Output the (x, y) coordinate of the center of the cell containing the given text.  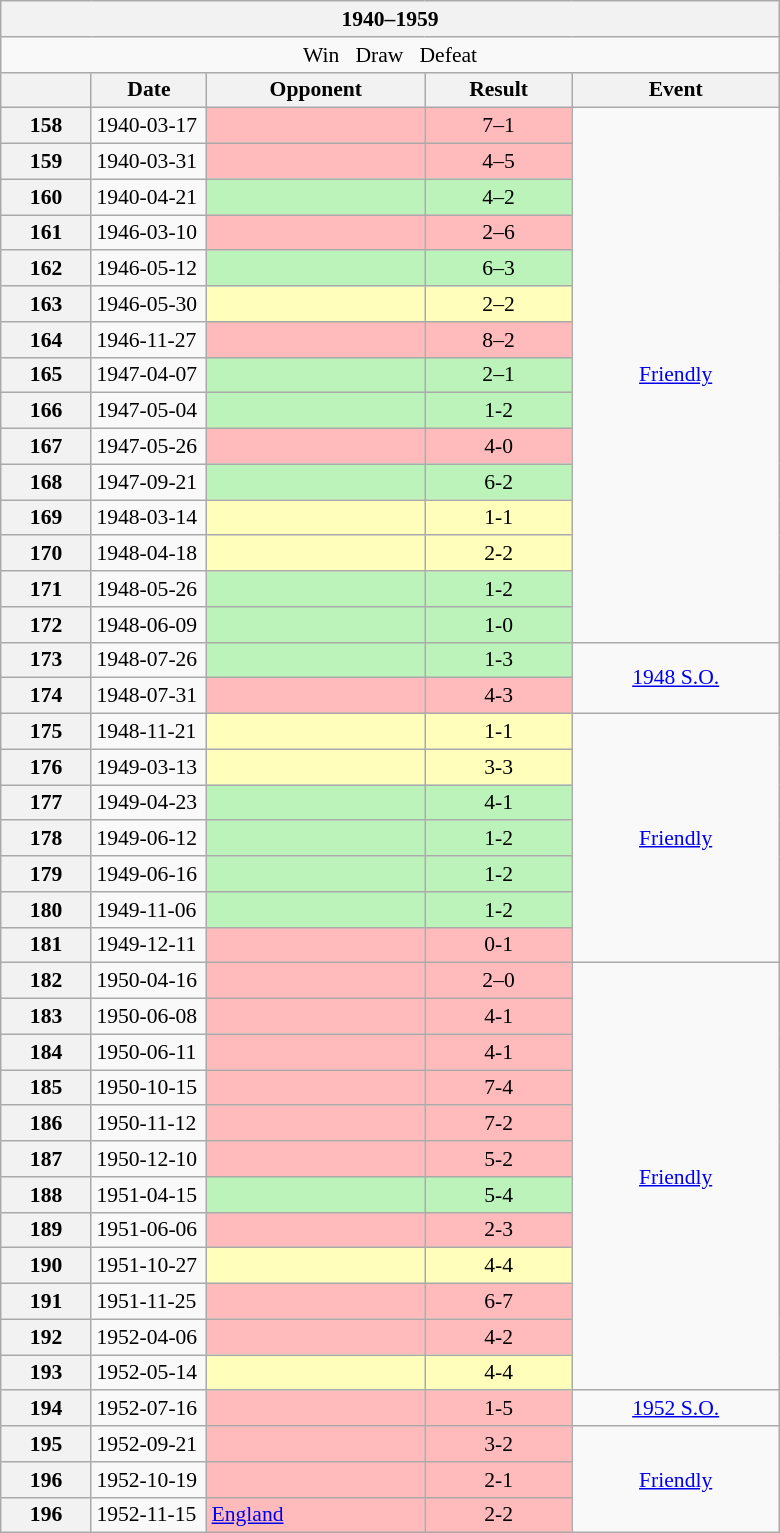
170 (46, 554)
1946-05-30 (148, 304)
3-2 (498, 1444)
1946-11-27 (148, 340)
7-2 (498, 1124)
166 (46, 411)
5-2 (498, 1159)
4–5 (498, 162)
2–2 (498, 304)
172 (46, 625)
1951-06-06 (148, 1230)
179 (46, 874)
1950-11-12 (148, 1124)
6-7 (498, 1302)
8–2 (498, 340)
6–3 (498, 269)
1947-09-21 (148, 482)
1952-05-14 (148, 1373)
Opponent (316, 90)
1-5 (498, 1409)
1952-04-06 (148, 1337)
195 (46, 1444)
1948-07-26 (148, 660)
4-2 (498, 1337)
191 (46, 1302)
2-3 (498, 1230)
1947-05-26 (148, 447)
164 (46, 340)
176 (46, 767)
1948-03-14 (148, 518)
1951-10-27 (148, 1266)
1952-07-16 (148, 1409)
1949-04-23 (148, 803)
1948-05-26 (148, 589)
1-0 (498, 625)
1948-06-09 (148, 625)
Result (498, 90)
4-3 (498, 696)
184 (46, 1052)
1947-05-04 (148, 411)
1948 S.O. (676, 678)
1940-03-17 (148, 126)
1949-12-11 (148, 945)
0-1 (498, 945)
1947-04-07 (148, 375)
1952-10-19 (148, 1480)
4–2 (498, 197)
1949-11-06 (148, 910)
173 (46, 660)
1950-06-08 (148, 1017)
2–1 (498, 375)
1950-12-10 (148, 1159)
4-0 (498, 447)
192 (46, 1337)
183 (46, 1017)
1948-11-21 (148, 732)
185 (46, 1088)
167 (46, 447)
1949-06-16 (148, 874)
1940–1959 (390, 19)
169 (46, 518)
1940-04-21 (148, 197)
6-2 (498, 482)
England (316, 1515)
186 (46, 1124)
171 (46, 589)
159 (46, 162)
194 (46, 1409)
Event (676, 90)
1946-03-10 (148, 233)
1950-10-15 (148, 1088)
174 (46, 696)
Date (148, 90)
Win Draw Defeat (390, 55)
189 (46, 1230)
168 (46, 482)
1950-04-16 (148, 981)
193 (46, 1373)
1940-03-31 (148, 162)
182 (46, 981)
1950-06-11 (148, 1052)
1952 S.O. (676, 1409)
177 (46, 803)
2–0 (498, 981)
1949-03-13 (148, 767)
1948-04-18 (148, 554)
188 (46, 1195)
162 (46, 269)
180 (46, 910)
160 (46, 197)
161 (46, 233)
1949-06-12 (148, 839)
190 (46, 1266)
2–6 (498, 233)
5-4 (498, 1195)
1951-04-15 (148, 1195)
3-3 (498, 767)
2-1 (498, 1480)
158 (46, 126)
7–1 (498, 126)
1952-11-15 (148, 1515)
1946-05-12 (148, 269)
175 (46, 732)
187 (46, 1159)
165 (46, 375)
1951-11-25 (148, 1302)
1-3 (498, 660)
1948-07-31 (148, 696)
1952-09-21 (148, 1444)
7-4 (498, 1088)
181 (46, 945)
163 (46, 304)
178 (46, 839)
